Return [X, Y] of the center of cell containing provided text 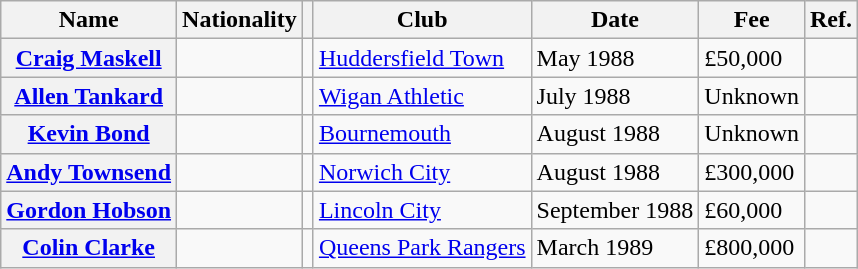
Bournemouth [422, 134]
£50,000 [752, 58]
£300,000 [752, 172]
Nationality [240, 20]
Club [422, 20]
May 1988 [615, 58]
£60,000 [752, 210]
Queens Park Rangers [422, 248]
Allen Tankard [89, 96]
Lincoln City [422, 210]
March 1989 [615, 248]
Name [89, 20]
September 1988 [615, 210]
Huddersfield Town [422, 58]
£800,000 [752, 248]
Andy Townsend [89, 172]
Wigan Athletic [422, 96]
Fee [752, 20]
July 1988 [615, 96]
Date [615, 20]
Colin Clarke [89, 248]
Craig Maskell [89, 58]
Norwich City [422, 172]
Kevin Bond [89, 134]
Gordon Hobson [89, 210]
Ref. [830, 20]
